Determine the [x, y] coordinate at the center of the cell enclosing the given text.  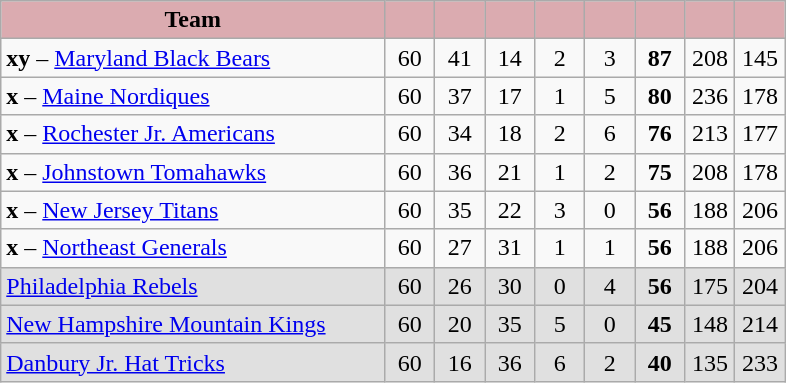
18 [510, 134]
80 [660, 96]
20 [460, 324]
31 [510, 248]
236 [710, 96]
17 [510, 96]
26 [460, 286]
x – Maine Nordiques [193, 96]
145 [760, 58]
30 [510, 286]
233 [760, 362]
x – Rochester Jr. Americans [193, 134]
148 [710, 324]
x – Johnstown Tomahawks [193, 172]
75 [660, 172]
x – Northeast Generals [193, 248]
Philadelphia Rebels [193, 286]
Danbury Jr. Hat Tricks [193, 362]
41 [460, 58]
213 [710, 134]
37 [460, 96]
175 [710, 286]
204 [760, 286]
xy – Maryland Black Bears [193, 58]
34 [460, 134]
21 [510, 172]
76 [660, 134]
214 [760, 324]
87 [660, 58]
14 [510, 58]
40 [660, 362]
177 [760, 134]
4 [610, 286]
27 [460, 248]
45 [660, 324]
135 [710, 362]
22 [510, 210]
x – New Jersey Titans [193, 210]
Team [193, 20]
16 [460, 362]
New Hampshire Mountain Kings [193, 324]
